Extract the [x, y] coordinate from the center of the cell holding the provided text.  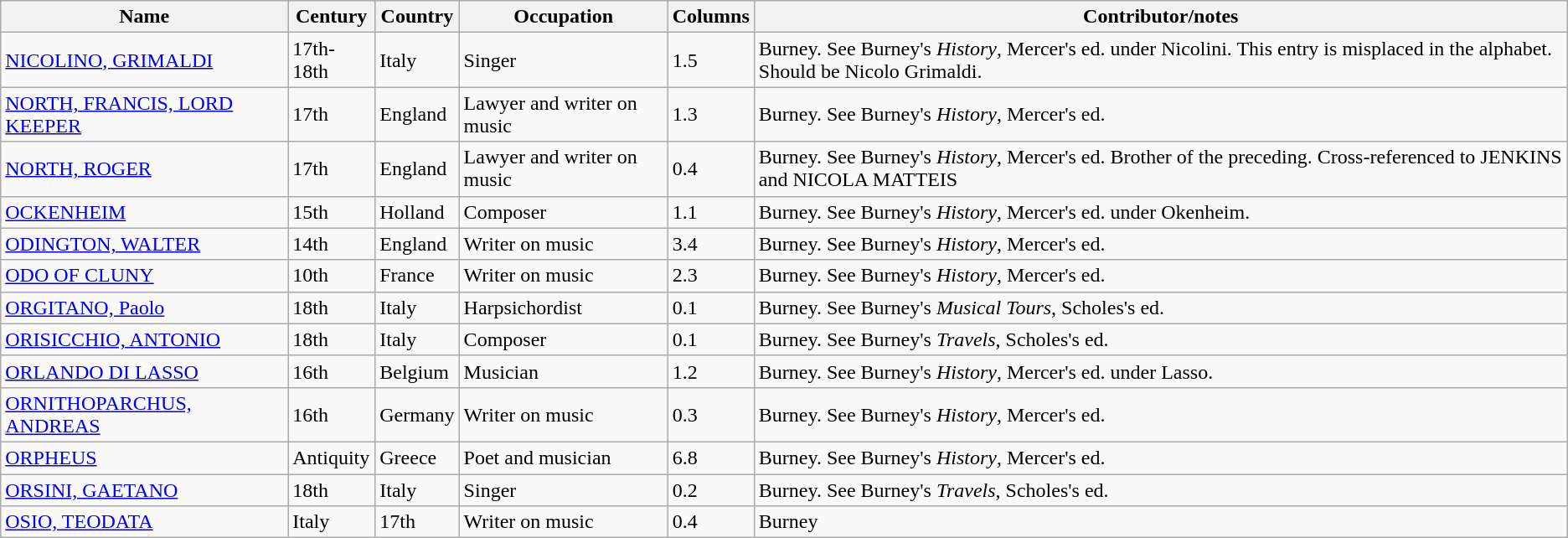
Occupation [563, 17]
Greece [417, 458]
15th [332, 212]
Burney. See Burney's History, Mercer's ed. Brother of the preceding. Cross-referenced to JENKINS and NICOLA MATTEIS [1161, 169]
Germany [417, 414]
ODINGTON, WALTER [144, 244]
ORISICCHIO, ANTONIO [144, 339]
1.5 [710, 60]
Burney. See Burney's History, Mercer's ed. under Lasso. [1161, 371]
Musician [563, 371]
NORTH, ROGER [144, 169]
NICOLINO, GRIMALDI [144, 60]
ODO OF CLUNY [144, 276]
Harpsichordist [563, 308]
France [417, 276]
ORLANDO DI LASSO [144, 371]
Antiquity [332, 458]
Poet and musician [563, 458]
Century [332, 17]
14th [332, 244]
Columns [710, 17]
Name [144, 17]
ORGITANO, Paolo [144, 308]
OCKENHEIM [144, 212]
Country [417, 17]
Burney [1161, 522]
2.3 [710, 276]
Burney. See Burney's History, Mercer's ed. under Nicolini. This entry is misplaced in the alphabet. Should be Nicolo Grimaldi. [1161, 60]
Burney. See Burney's Musical Tours, Scholes's ed. [1161, 308]
1.2 [710, 371]
Belgium [417, 371]
17th-18th [332, 60]
ORNITHOPARCHUS, ANDREAS [144, 414]
Contributor/notes [1161, 17]
0.2 [710, 490]
1.1 [710, 212]
10th [332, 276]
6.8 [710, 458]
1.3 [710, 114]
OSIO, TEODATA [144, 522]
3.4 [710, 244]
Burney. See Burney's History, Mercer's ed. under Okenheim. [1161, 212]
Holland [417, 212]
0.3 [710, 414]
ORSINI, GAETANO [144, 490]
NORTH, FRANCIS, LORD KEEPER [144, 114]
ORPHEUS [144, 458]
